Output the [x, y] coordinate of the center of the cell containing the given text.  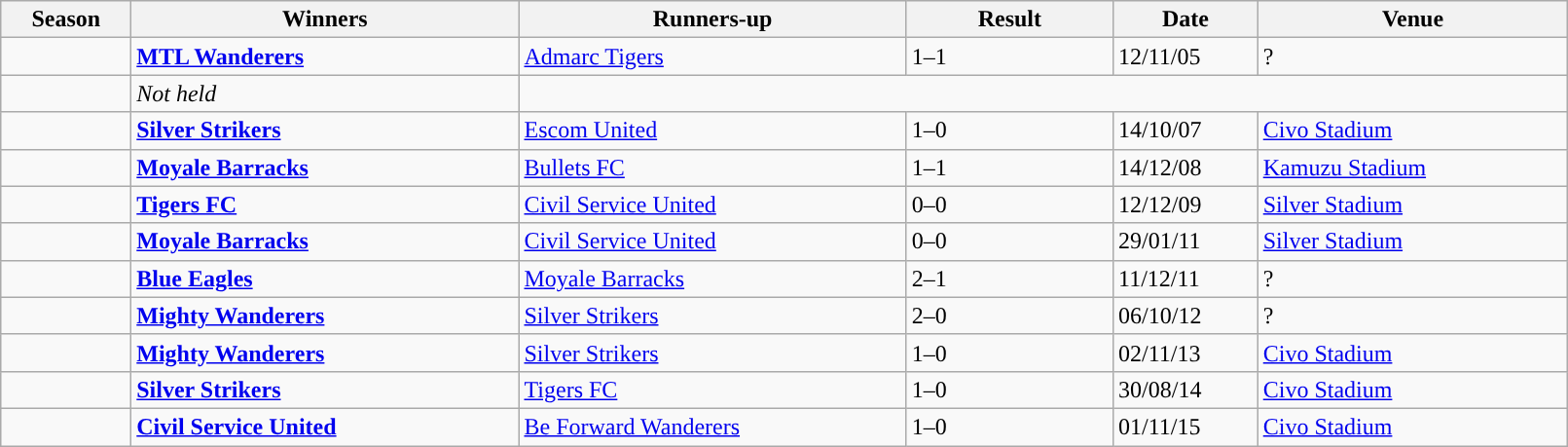
MTL Wanderers [325, 56]
11/12/11 [1185, 279]
Be Forward Wanderers [712, 427]
2–1 [1009, 279]
Admarc Tigers [712, 56]
Kamuzu Stadium [1413, 168]
14/10/07 [1185, 130]
Venue [1413, 19]
Date [1185, 19]
Runners-up [712, 19]
Season [66, 19]
02/11/13 [1185, 353]
01/11/15 [1185, 427]
2–0 [1009, 316]
Bullets FC [712, 168]
Result [1009, 19]
12/12/09 [1185, 205]
30/08/14 [1185, 390]
Not held [325, 93]
12/11/05 [1185, 56]
06/10/12 [1185, 316]
Escom United [712, 130]
14/12/08 [1185, 168]
Blue Eagles [325, 279]
29/01/11 [1185, 242]
Winners [325, 19]
